Capture the cell that displays the provided text and extract its (x, y) central coordinate. 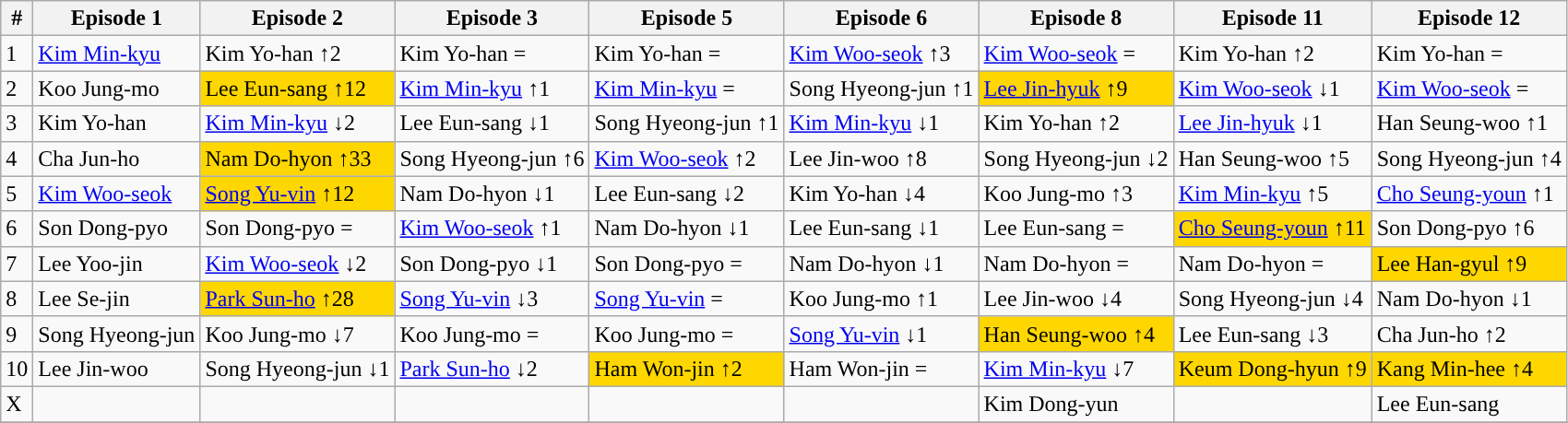
Han Seung-woo ↑1 (1468, 123)
# (17, 18)
Han Seung-woo ↑5 (1273, 159)
Episode 5 (686, 18)
Koo Jung-mo ↑3 (1075, 194)
Lee Eun-sang ↓3 (1273, 334)
Lee Eun-sang = (1075, 229)
Song Hyeong-jun ↓2 (1075, 159)
Kim Woo-seok ↑1 (493, 229)
Song Hyeong-jun ↓1 (297, 369)
Son Dong-pyo (116, 229)
Cho Seung-youn ↑1 (1468, 194)
Lee Jin-woo ↓4 (1075, 299)
X (17, 404)
Episode 6 (882, 18)
Episode 8 (1075, 18)
Kim Woo-seok ↓1 (1273, 88)
Kim Yo-han ↓4 (882, 194)
Lee Jin-woo (116, 369)
Nam Do-hyon ↑33 (297, 159)
Kim Woo-seok ↑3 (882, 53)
Song Yu-vin ↓3 (493, 299)
Song Yu-vin ↑12 (297, 194)
Lee Eun-sang ↑12 (297, 88)
Cha Jun-ho ↑2 (1468, 334)
Song Hyeong-jun (116, 334)
Kim Min-kyu = (686, 88)
Kang Min-hee ↑4 (1468, 369)
Episode 2 (297, 18)
Cho Seung-youn ↑11 (1273, 229)
Kim Min-kyu ↓7 (1075, 369)
Kim Min-kyu ↓1 (882, 123)
Park Sun-ho ↓2 (493, 369)
Lee Eun-sang ↓2 (686, 194)
10 (17, 369)
Kim Woo-seok ↓2 (297, 264)
6 (17, 229)
Episode 11 (1273, 18)
Koo Jung-mo ↓7 (297, 334)
Kim Min-kyu (116, 53)
Han Seung-woo ↑4 (1075, 334)
4 (17, 159)
Lee Yoo-jin (116, 264)
Cha Jun-ho (116, 159)
Song Yu-vin ↓1 (882, 334)
7 (17, 264)
Song Hyeong-jun ↓4 (1273, 299)
Lee Jin-woo ↑8 (882, 159)
Kim Min-kyu ↑5 (1273, 194)
Son Dong-pyo ↓1 (493, 264)
1 (17, 53)
Lee Jin-hyuk ↓1 (1273, 123)
Kim Woo-seok ↑2 (686, 159)
8 (17, 299)
Ham Won-jin ↑2 (686, 369)
2 (17, 88)
Song Yu-vin = (686, 299)
Koo Jung-mo (116, 88)
Ham Won-jin = (882, 369)
Episode 1 (116, 18)
Son Dong-pyo ↑6 (1468, 229)
Lee Se-jin (116, 299)
Koo Jung-mo ↑1 (882, 299)
9 (17, 334)
Kim Min-kyu ↓2 (297, 123)
3 (17, 123)
Kim Yo-han (116, 123)
Song Hyeong-jun ↑4 (1468, 159)
Keum Dong-hyun ↑9 (1273, 369)
5 (17, 194)
Kim Dong-yun (1075, 404)
Kim Min-kyu ↑1 (493, 88)
Episode 12 (1468, 18)
Lee Han-gyul ↑9 (1468, 264)
Kim Woo-seok (116, 194)
Song Hyeong-jun ↑6 (493, 159)
Lee Eun-sang (1468, 404)
Episode 3 (493, 18)
Lee Jin-hyuk ↑9 (1075, 88)
Park Sun-ho ↑28 (297, 299)
